Determine the (X, Y) coordinate at the center of the cell enclosing the given text.  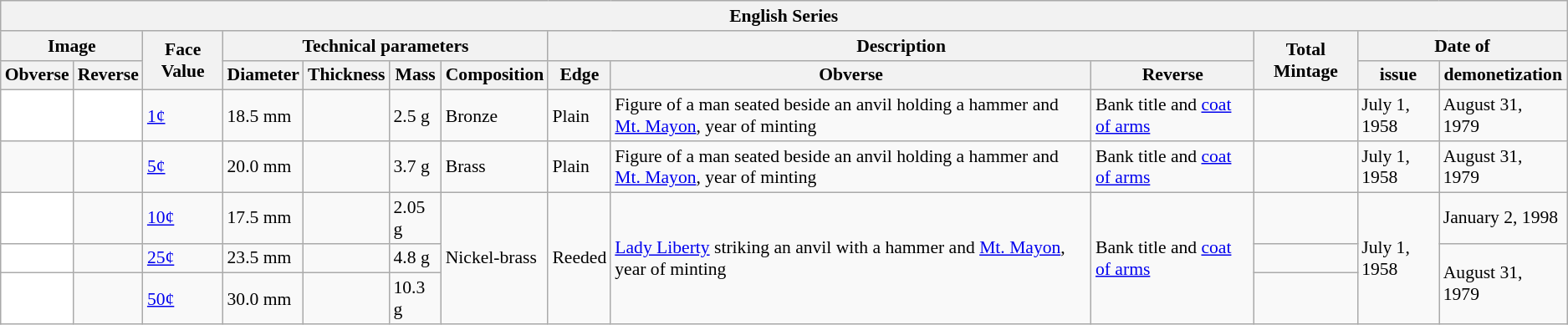
Lady Liberty striking an anvil with a hammer and Mt. Mayon, year of minting (851, 258)
Mass (415, 75)
Face Value (183, 60)
50¢ (183, 299)
Reeded (579, 258)
17.5 mm (263, 217)
30.0 mm (263, 299)
Date of (1462, 46)
Thickness (346, 75)
demonetization (1504, 75)
Brass (495, 167)
January 2, 1998 (1504, 217)
English Series (784, 16)
3.7 g (415, 167)
Bronze (495, 115)
Edge (579, 75)
23.5 mm (263, 258)
Image (72, 46)
1¢ (183, 115)
Nickel-brass (495, 258)
18.5 mm (263, 115)
Composition (495, 75)
20.0 mm (263, 167)
10.3 g (415, 299)
2.5 g (415, 115)
5¢ (183, 167)
issue (1398, 75)
Total Mintage (1306, 60)
4.8 g (415, 258)
10¢ (183, 217)
2.05 g (415, 217)
Technical parameters (386, 46)
Description (901, 46)
25¢ (183, 258)
Diameter (263, 75)
